Extract the [x, y] coordinate from the center of the cell holding the provided text.  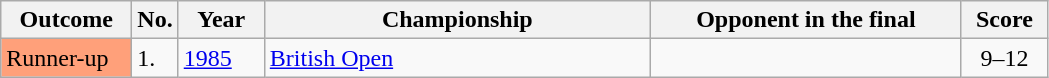
Outcome [66, 20]
1. [155, 58]
Score [1004, 20]
British Open [457, 58]
9–12 [1004, 58]
1985 [221, 58]
Year [221, 20]
Championship [457, 20]
Runner-up [66, 58]
Opponent in the final [806, 20]
No. [155, 20]
